Extract the (X, Y) coordinate from the center of the cell holding the provided text.  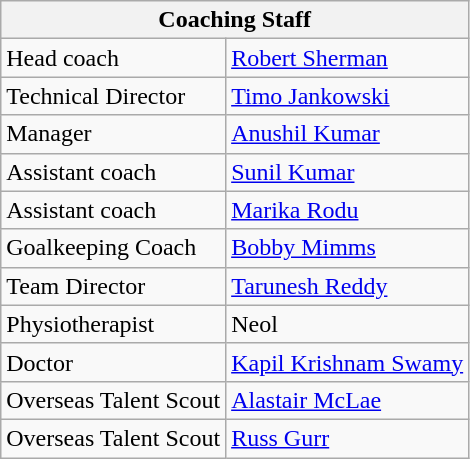
Kapil Krishnam Swamy (348, 362)
Robert Sherman (348, 58)
Sunil Kumar (348, 172)
Coaching Staff (235, 20)
Russ Gurr (348, 438)
Team Director (114, 286)
Neol (348, 324)
Anushil Kumar (348, 134)
Timo Jankowski (348, 96)
Head coach (114, 58)
Doctor (114, 362)
Technical Director (114, 96)
Marika Rodu (348, 210)
Alastair McLae (348, 400)
Manager (114, 134)
Tarunesh Reddy (348, 286)
Goalkeeping Coach (114, 248)
Physiotherapist (114, 324)
Bobby Mimms (348, 248)
